Search for the cell housing the specified text and yield its [X, Y] center coordinate. 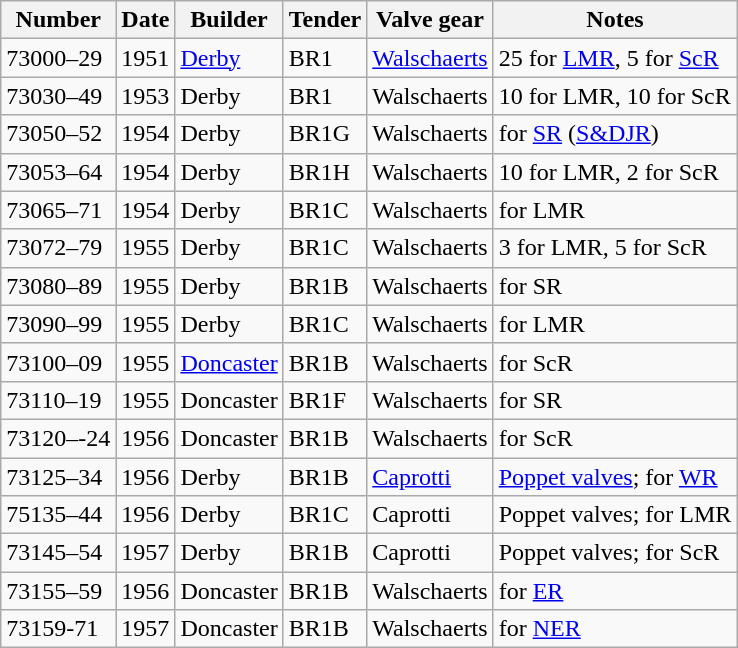
Builder [229, 20]
73159-71 [58, 629]
for ER [615, 591]
1953 [146, 96]
for SR (S&DJR) [615, 134]
Number [58, 20]
Notes [615, 20]
73120–-24 [58, 438]
73110–19 [58, 400]
BR1F [325, 400]
73065–71 [58, 210]
73100–09 [58, 362]
73050–52 [58, 134]
25 for LMR, 5 for ScR [615, 58]
73030–49 [58, 96]
73053–64 [58, 172]
for NER [615, 629]
BR1H [325, 172]
73072–79 [58, 248]
Date [146, 20]
3 for LMR, 5 for ScR [615, 248]
73090–99 [58, 324]
10 for LMR, 2 for ScR [615, 172]
73080–89 [58, 286]
10 for LMR, 10 for ScR [615, 96]
Poppet valves; for LMR [615, 515]
Tender [325, 20]
73000–29 [58, 58]
BR1G [325, 134]
Poppet valves; for ScR [615, 553]
Valve gear [430, 20]
1951 [146, 58]
75135–44 [58, 515]
Poppet valves; for WR [615, 477]
73155–59 [58, 591]
73125–34 [58, 477]
73145–54 [58, 553]
